Find where the given text appears and provide that cell's center as (x, y) coordinate. 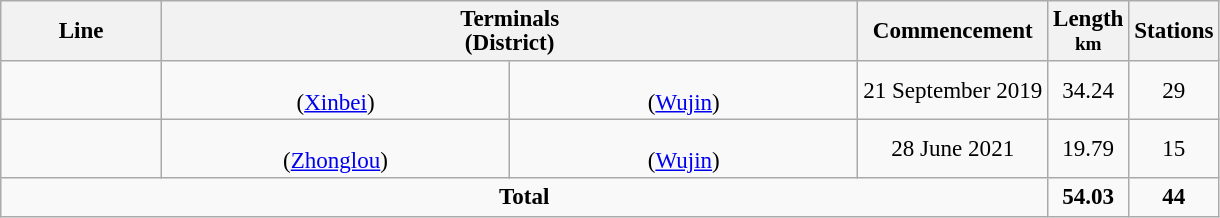
(Zhonglou) (335, 150)
Terminals(District) (509, 31)
28 June 2021 (953, 150)
21 September 2019 (953, 90)
(Xinbei) (335, 90)
29 (1174, 90)
15 (1174, 150)
Commencement (953, 31)
Line (82, 31)
Lengthkm (1088, 31)
44 (1174, 198)
54.03 (1088, 198)
34.24 (1088, 90)
Stations (1174, 31)
Total (524, 198)
19.79 (1088, 150)
